Locate the cell with the specified text and output its (x, y) center coordinate. 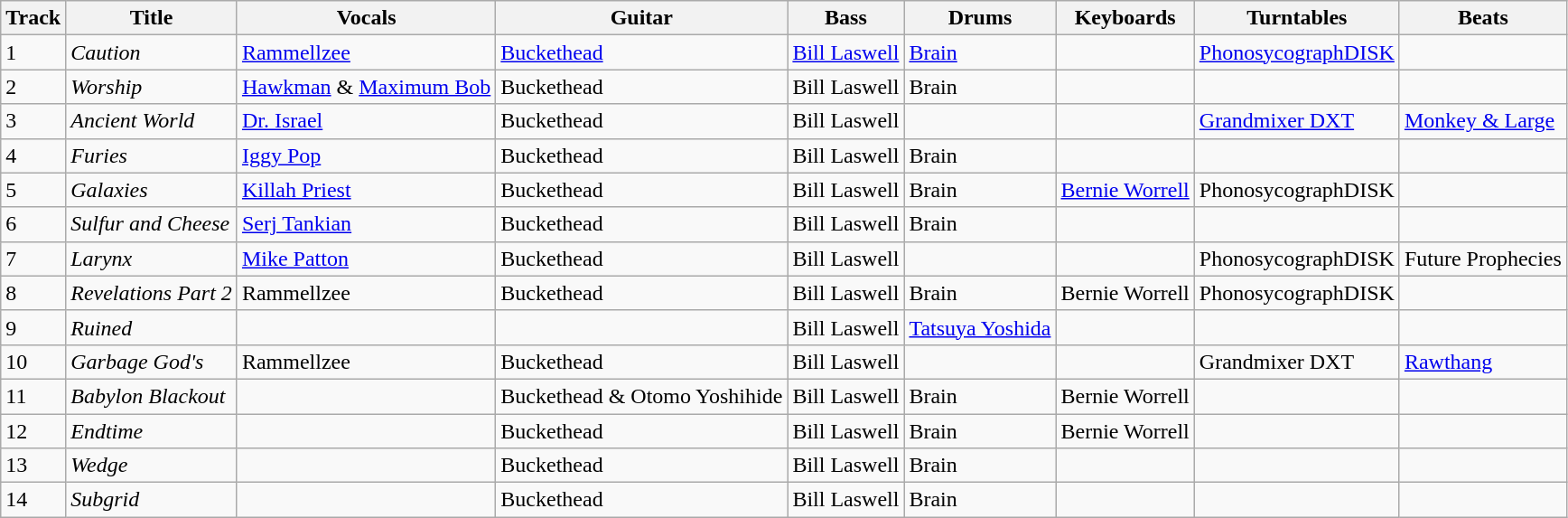
Monkey & Large (1483, 121)
Keyboards (1125, 18)
Future Prophecies (1483, 259)
Turntables (1297, 18)
Caution (152, 52)
Killah Priest (366, 190)
2 (33, 87)
Ancient World (152, 121)
Worship (152, 87)
9 (33, 327)
6 (33, 224)
4 (33, 155)
3 (33, 121)
13 (33, 466)
Mike Patton (366, 259)
Track (33, 18)
5 (33, 190)
Dr. Israel (366, 121)
1 (33, 52)
8 (33, 293)
Rawthang (1483, 362)
Subgrid (152, 500)
10 (33, 362)
Hawkman & Maximum Bob (366, 87)
11 (33, 396)
Iggy Pop (366, 155)
Galaxies (152, 190)
Larynx (152, 259)
Tatsuya Yoshida (980, 327)
Serj Tankian (366, 224)
7 (33, 259)
Beats (1483, 18)
14 (33, 500)
Revelations Part 2 (152, 293)
Endtime (152, 431)
Bass (845, 18)
Wedge (152, 466)
Babylon Blackout (152, 396)
Garbage God's (152, 362)
Ruined (152, 327)
Drums (980, 18)
Title (152, 18)
Furies (152, 155)
Vocals (366, 18)
Buckethead & Otomo Yoshihide (641, 396)
12 (33, 431)
Sulfur and Cheese (152, 224)
Guitar (641, 18)
